Search for the cell housing the specified text and yield its [X, Y] center coordinate. 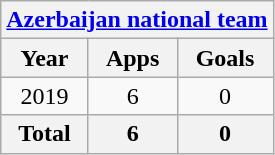
Apps [132, 58]
Year [45, 58]
Azerbaijan national team [137, 20]
Goals [225, 58]
2019 [45, 96]
Total [45, 134]
